Locate the cell with the specified text and output its [X, Y] center coordinate. 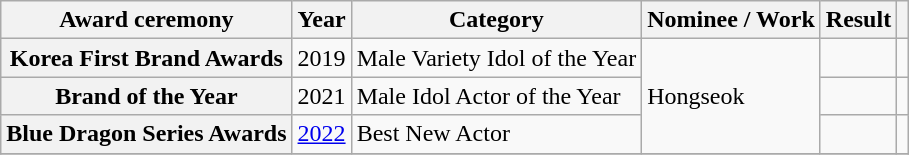
Hongseok [732, 96]
Best New Actor [496, 134]
Brand of the Year [146, 96]
2019 [322, 58]
Category [496, 20]
Blue Dragon Series Awards [146, 134]
2022 [322, 134]
Korea First Brand Awards [146, 58]
Award ceremony [146, 20]
Result [858, 20]
Year [322, 20]
Nominee / Work [732, 20]
Male Idol Actor of the Year [496, 96]
Male Variety Idol of the Year [496, 58]
2021 [322, 96]
